Output the [X, Y] coordinate of the center of the cell containing the given text.  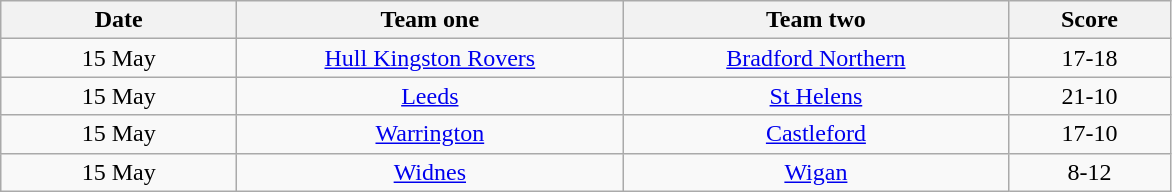
21-10 [1090, 96]
Widnes [430, 172]
17-18 [1090, 58]
St Helens [816, 96]
Wigan [816, 172]
Castleford [816, 134]
Team two [816, 20]
8-12 [1090, 172]
Hull Kingston Rovers [430, 58]
Warrington [430, 134]
Leeds [430, 96]
Date [119, 20]
Bradford Northern [816, 58]
Score [1090, 20]
Team one [430, 20]
17-10 [1090, 134]
